Identify which cell holds the provided text, then report its [x, y] central coordinate. 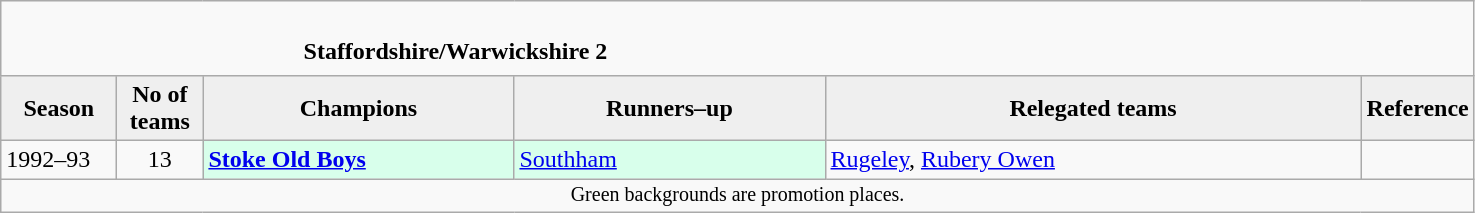
1992–93 [59, 159]
Champions [358, 108]
Season [59, 108]
13 [160, 159]
Southham [670, 159]
Green backgrounds are promotion places. [738, 194]
Stoke Old Boys [358, 159]
Relegated teams [1093, 108]
Runners–up [670, 108]
Reference [1418, 108]
Rugeley, Rubery Owen [1093, 159]
No of teams [160, 108]
